Find where the given text appears and provide that cell's center as (x, y) coordinate. 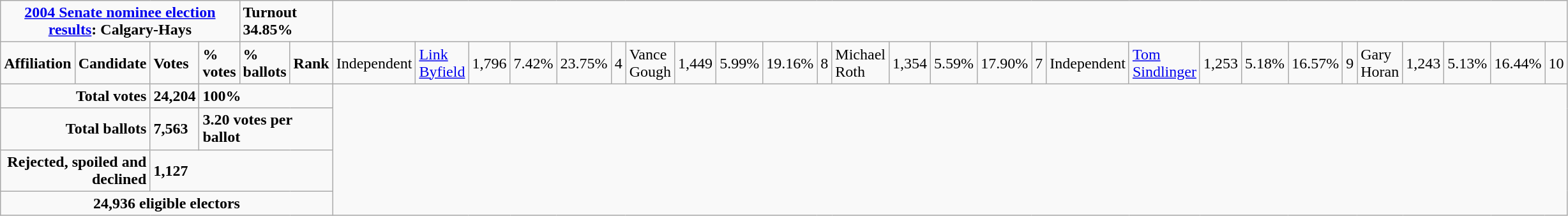
19.16% (790, 63)
Michael Roth (861, 63)
Link Byfield (442, 63)
100% (266, 96)
Total ballots (75, 129)
7.42% (534, 63)
Rank (312, 63)
3.20 votes per ballot (266, 129)
Vance Gough (650, 63)
7 (1039, 63)
2004 Senate nominee election results: Calgary-Hays (120, 22)
1,243 (1424, 63)
17.90% (1005, 63)
24,936 eligible electors (167, 203)
Candidate (112, 63)
24,204 (175, 96)
1,449 (696, 63)
10 (1557, 63)
% votes (220, 63)
7,563 (175, 129)
23.75% (584, 63)
Total votes (75, 96)
1,796 (489, 63)
1,253 (1221, 63)
5.59% (954, 63)
16.44% (1518, 63)
Votes (175, 63)
4 (618, 63)
9 (1350, 63)
Tom Sindlinger (1165, 63)
16.57% (1315, 63)
Turnout 34.85% (286, 22)
Rejected, spoiled and declined (75, 170)
% ballots (264, 63)
Affiliation (38, 63)
Gary Horan (1380, 63)
5.99% (739, 63)
5.18% (1265, 63)
1,354 (909, 63)
5.13% (1467, 63)
8 (825, 63)
1,127 (241, 170)
